Find where the given text appears and provide that cell's center as (x, y) coordinate. 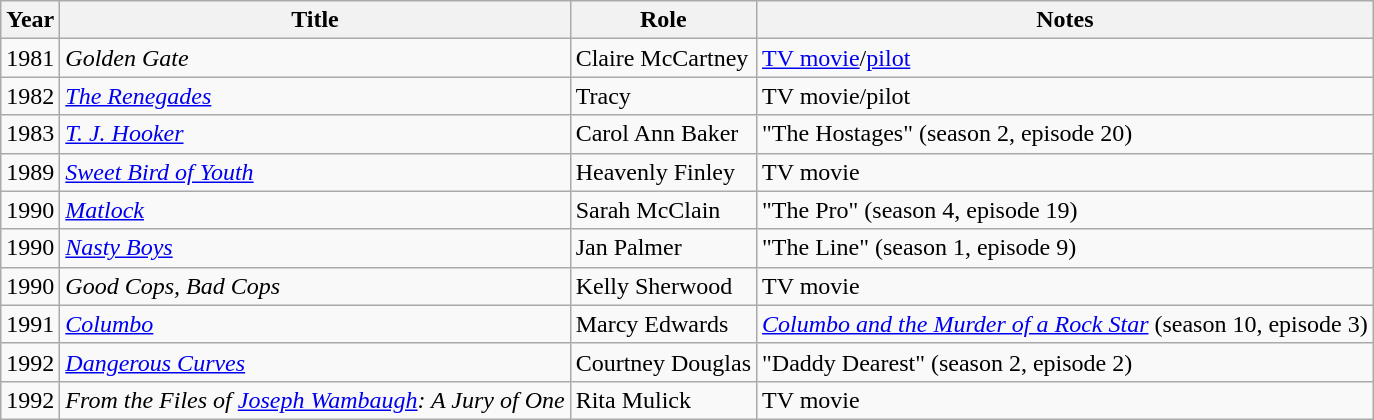
Matlock (315, 210)
Columbo and the Murder of a Rock Star (season 10, episode 3) (1066, 324)
Rita Mulick (663, 400)
Columbo (315, 324)
1991 (30, 324)
"Daddy Dearest" (season 2, episode 2) (1066, 362)
"The Hostages" (season 2, episode 20) (1066, 134)
"The Pro" (season 4, episode 19) (1066, 210)
"The Line" (season 1, episode 9) (1066, 248)
Golden Gate (315, 58)
Claire McCartney (663, 58)
Good Cops, Bad Cops (315, 286)
Heavenly Finley (663, 172)
1982 (30, 96)
T. J. Hooker (315, 134)
Sarah McClain (663, 210)
Jan Palmer (663, 248)
1983 (30, 134)
Kelly Sherwood (663, 286)
From the Files of Joseph Wambaugh: A Jury of One (315, 400)
Notes (1066, 20)
Courtney Douglas (663, 362)
Marcy Edwards (663, 324)
The Renegades (315, 96)
Nasty Boys (315, 248)
Year (30, 20)
Sweet Bird of Youth (315, 172)
1981 (30, 58)
Carol Ann Baker (663, 134)
1989 (30, 172)
Tracy (663, 96)
Title (315, 20)
Role (663, 20)
Dangerous Curves (315, 362)
